Output the [X, Y] coordinate of the center of the cell containing the given text.  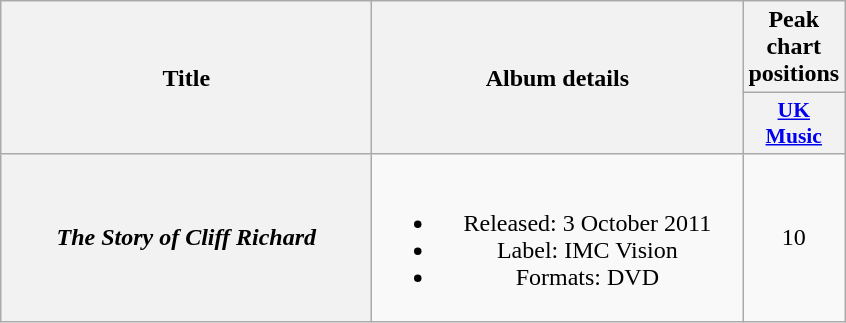
Album details [558, 78]
Released: 3 October 2011Label: IMC VisionFormats: DVD [558, 238]
Title [186, 78]
UKMusic [794, 124]
Peak chart positions [794, 47]
The Story of Cliff Richard [186, 238]
10 [794, 238]
